Locate the cell with the specified text and output its (x, y) center coordinate. 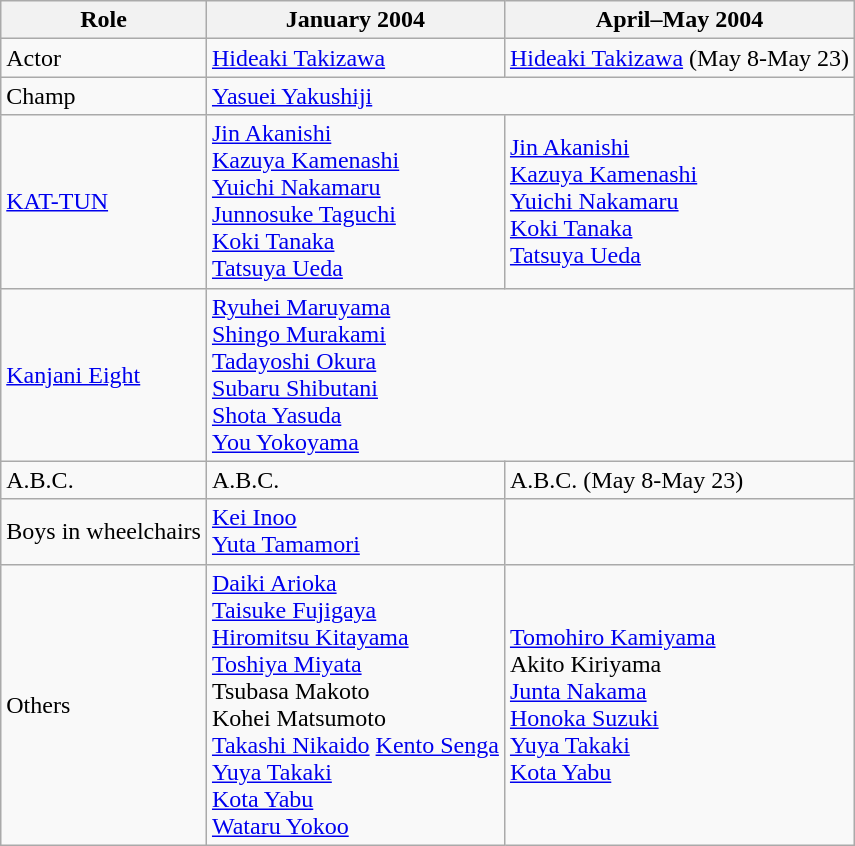
Ryuhei MaruyamaShingo MurakamiTadayoshi OkuraSubaru ShibutaniShota YasudaYou Yokoyama (530, 374)
Boys in wheelchairs (104, 532)
Others (104, 704)
January 2004 (355, 20)
Hideaki Takizawa (May 8-May 23) (679, 58)
Daiki AriokaTaisuke FujigayaHiromitsu KitayamaToshiya MiyataTsubasa MakotoKohei MatsumotoTakashi Nikaido Kento SengaYuya TakakiKota YabuWataru Yokoo (355, 704)
April–May 2004 (679, 20)
Jin AkanishiKazuya KamenashiYuichi NakamaruJunnosuke TaguchiKoki TanakaTatsuya Ueda (355, 202)
Hideaki Takizawa (355, 58)
Jin AkanishiKazuya KamenashiYuichi NakamaruKoki TanakaTatsuya Ueda (679, 202)
Tomohiro KamiyamaAkito KiriyamaJunta NakamaHonoka SuzukiYuya TakakiKota Yabu (679, 704)
Actor (104, 58)
KAT-TUN (104, 202)
A.B.C. (May 8-May 23) (679, 480)
Role (104, 20)
Champ (104, 96)
Yasuei Yakushiji (530, 96)
Kanjani Eight (104, 374)
Kei InooYuta Tamamori (355, 532)
